Find where the given text appears and provide that cell's center as [x, y] coordinate. 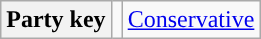
Party key [56, 20]
Conservative [191, 20]
